Extract the [X, Y] coordinate from the center of the cell holding the provided text.  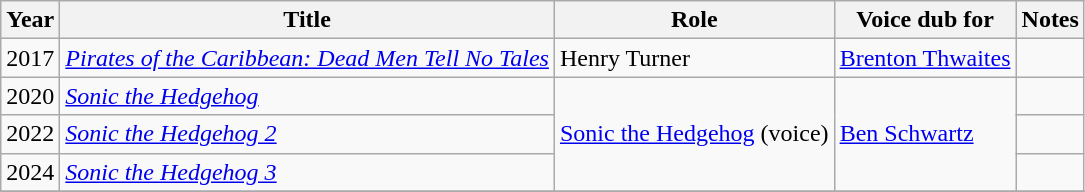
Henry Turner [694, 58]
Sonic the Hedgehog [308, 96]
2024 [30, 172]
2022 [30, 134]
Title [308, 20]
Role [694, 20]
Sonic the Hedgehog 3 [308, 172]
Ben Schwartz [925, 134]
Notes [1050, 20]
Pirates of the Caribbean: Dead Men Tell No Tales [308, 58]
2020 [30, 96]
Sonic the Hedgehog (voice) [694, 134]
Brenton Thwaites [925, 58]
Sonic the Hedgehog 2 [308, 134]
Year [30, 20]
Voice dub for [925, 20]
2017 [30, 58]
